Provide the [x, y] coordinate of the cell's center where the given text is located.  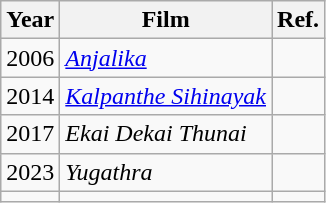
Anjalika [166, 58]
Film [166, 20]
Ekai Dekai Thunai [166, 134]
Year [30, 20]
Yugathra [166, 172]
Ref. [298, 20]
2006 [30, 58]
2017 [30, 134]
Kalpanthe Sihinayak [166, 96]
2023 [30, 172]
2014 [30, 96]
